Extract the [X, Y] coordinate from the center of the cell holding the provided text.  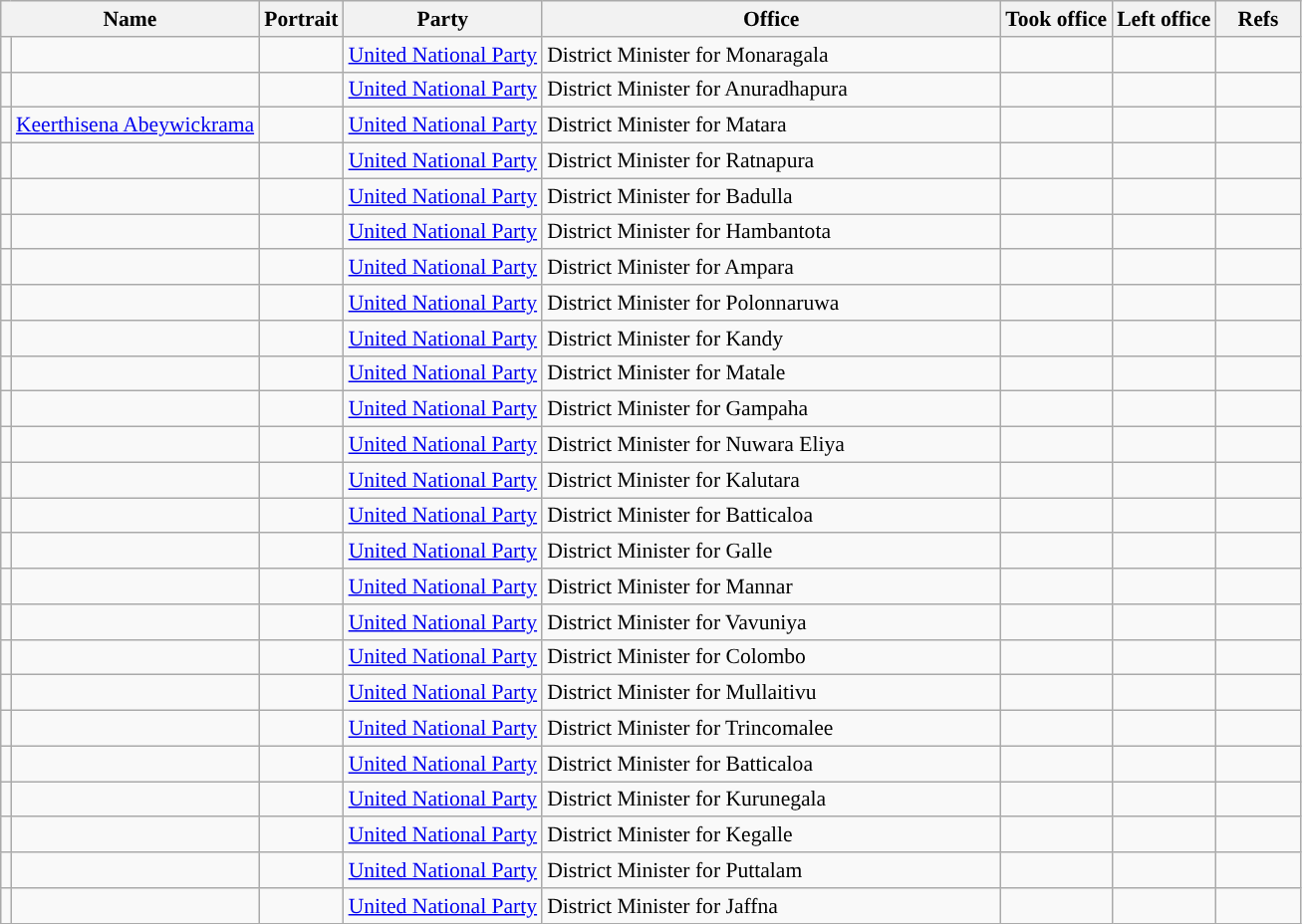
District Minister for Gampaha [771, 409]
District Minister for Galle [771, 552]
District Minister for Puttalam [771, 870]
District Minister for Badulla [771, 196]
District Minister for Monaragala [771, 55]
District Minister for Kurunegala [771, 800]
District Minister for Kandy [771, 339]
District Minister for Vavuniya [771, 622]
District Minister for Kegalle [771, 835]
District Minister for Nuwara Eliya [771, 445]
District Minister for Polonnaruwa [771, 303]
Keerthisena Abeywickrama [135, 125]
District Minister for Jaffna [771, 906]
District Minister for Hambantota [771, 232]
District Minister for Anuradhapura [771, 90]
District Minister for Mullaitivu [771, 693]
District Minister for Kalutara [771, 480]
District Minister for Matara [771, 125]
District Minister for Ratnapura [771, 161]
Portrait [301, 19]
Name [130, 19]
District Minister for Matale [771, 373]
District Minister for Mannar [771, 586]
Office [771, 19]
District Minister for Trincomalee [771, 729]
District Minister for Ampara [771, 268]
Refs [1257, 19]
Left office [1164, 19]
Party [443, 19]
Took office [1056, 19]
District Minister for Colombo [771, 657]
